Pinpoint the cell where the given text exists, returning its [X, Y] midpoint coordinate. 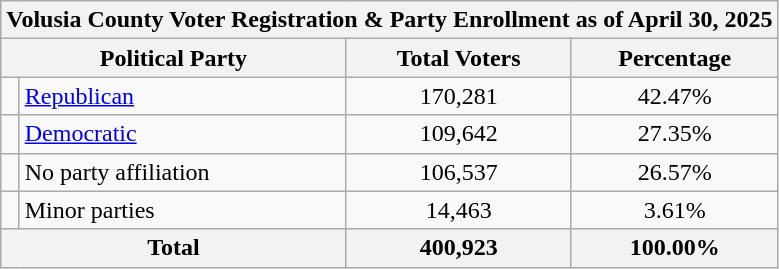
14,463 [458, 210]
Minor parties [182, 210]
100.00% [674, 248]
26.57% [674, 172]
170,281 [458, 96]
Total Voters [458, 58]
109,642 [458, 134]
27.35% [674, 134]
42.47% [674, 96]
Percentage [674, 58]
Democratic [182, 134]
No party affiliation [182, 172]
106,537 [458, 172]
Republican [182, 96]
Total [174, 248]
Volusia County Voter Registration & Party Enrollment as of April 30, 2025 [390, 20]
400,923 [458, 248]
Political Party [174, 58]
3.61% [674, 210]
